Determine the (X, Y) coordinate at the center of the cell enclosing the given text.  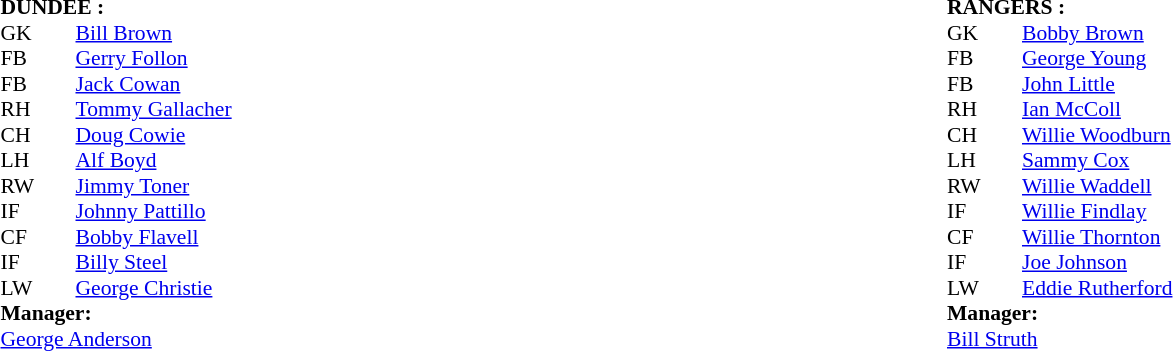
Bobby Flavell (154, 237)
Willie Woodburn (1097, 135)
Jimmy Toner (154, 186)
Bill Brown (154, 33)
Willie Thornton (1097, 237)
Doug Cowie (154, 135)
Eddie Rutherford (1097, 288)
George Christie (154, 288)
George Young (1097, 59)
Willie Findlay (1097, 211)
Ian McColl (1097, 109)
Sammy Cox (1097, 161)
Tommy Gallacher (154, 109)
Johnny Pattillo (154, 211)
Alf Boyd (154, 161)
John Little (1097, 84)
Joe Johnson (1097, 263)
Bobby Brown (1097, 33)
Willie Waddell (1097, 186)
Gerry Follon (154, 59)
Billy Steel (154, 263)
Jack Cowan (154, 84)
